Return [x, y] of the center of cell containing provided text 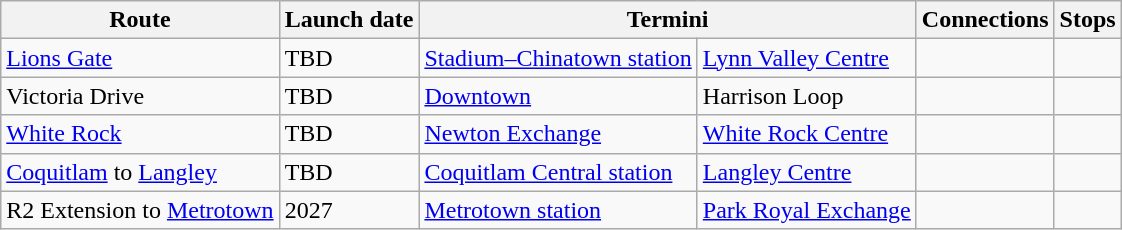
Metrotown station [558, 210]
R2 Extension to Metrotown [140, 210]
Stops [1088, 20]
Langley Centre [806, 172]
Route [140, 20]
Lynn Valley Centre [806, 58]
Park Royal Exchange [806, 210]
Downtown [558, 96]
2027 [349, 210]
White Rock [140, 134]
White Rock Centre [806, 134]
Harrison Loop [806, 96]
Victoria Drive [140, 96]
Coquitlam Central station [558, 172]
Newton Exchange [558, 134]
Coquitlam to Langley [140, 172]
Termini [668, 20]
Connections [985, 20]
Lions Gate [140, 58]
Stadium–Chinatown station [558, 58]
Launch date [349, 20]
